Determine the [x, y] coordinate at the center of the cell enclosing the given text.  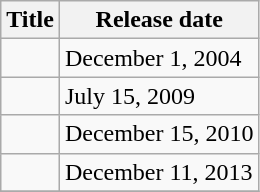
July 15, 2009 [159, 96]
Title [30, 20]
December 11, 2013 [159, 172]
December 1, 2004 [159, 58]
Release date [159, 20]
December 15, 2010 [159, 134]
